Identify which cell holds the provided text, then report its [x, y] central coordinate. 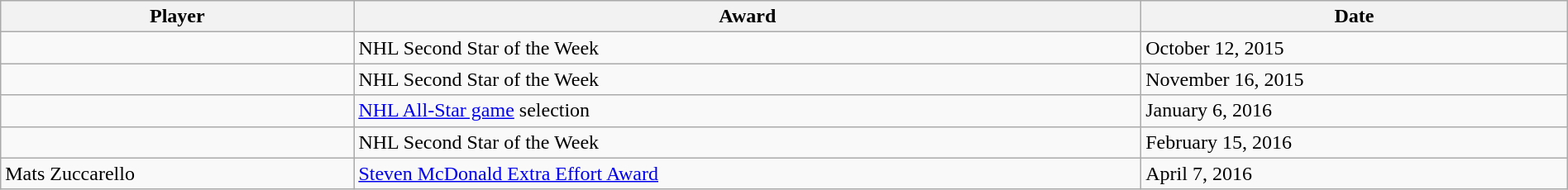
April 7, 2016 [1355, 173]
Player [177, 17]
February 15, 2016 [1355, 142]
October 12, 2015 [1355, 48]
Date [1355, 17]
Award [748, 17]
NHL All-Star game selection [748, 111]
Mats Zuccarello [177, 173]
January 6, 2016 [1355, 111]
Steven McDonald Extra Effort Award [748, 173]
November 16, 2015 [1355, 79]
